Find where the given text appears and provide that cell's center as (X, Y) coordinate. 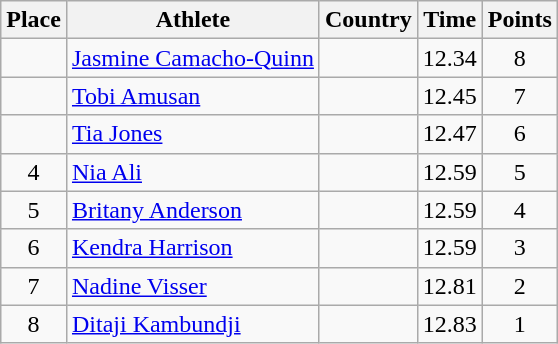
Time (450, 20)
Country (368, 20)
Athlete (192, 20)
Points (520, 20)
Nia Ali (192, 172)
Place (34, 20)
Tia Jones (192, 134)
Tobi Amusan (192, 96)
Britany Anderson (192, 210)
12.47 (450, 134)
Nadine Visser (192, 286)
12.81 (450, 286)
12.83 (450, 324)
12.45 (450, 96)
12.34 (450, 58)
Ditaji Kambundji (192, 324)
Kendra Harrison (192, 248)
3 (520, 248)
Jasmine Camacho-Quinn (192, 58)
2 (520, 286)
1 (520, 324)
